Detect which cell encompasses the target text, then output its [X, Y] center coordinate. 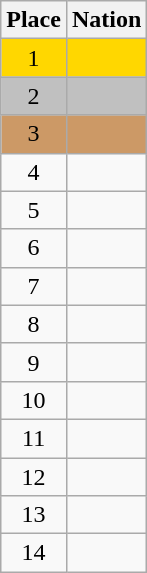
14 [34, 553]
10 [34, 400]
Nation [106, 20]
9 [34, 362]
12 [34, 477]
1 [34, 58]
5 [34, 210]
6 [34, 248]
11 [34, 438]
7 [34, 286]
3 [34, 134]
Place [34, 20]
4 [34, 172]
13 [34, 515]
8 [34, 324]
2 [34, 96]
